Identify which cell holds the provided text, then report its (X, Y) central coordinate. 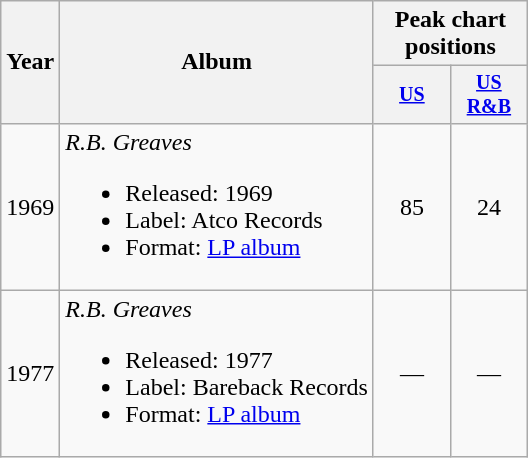
US R&B (488, 94)
R.B. GreavesReleased: 1969Label: Atco RecordsFormat: LP album (217, 206)
Year (30, 62)
24 (488, 206)
85 (412, 206)
US (412, 94)
Album (217, 62)
Peak chart positions (450, 34)
1977 (30, 374)
R.B. GreavesReleased: 1977Label: Bareback RecordsFormat: LP album (217, 374)
1969 (30, 206)
